Scan for the cell matching the given text and deliver its (X, Y) coordinate at center. 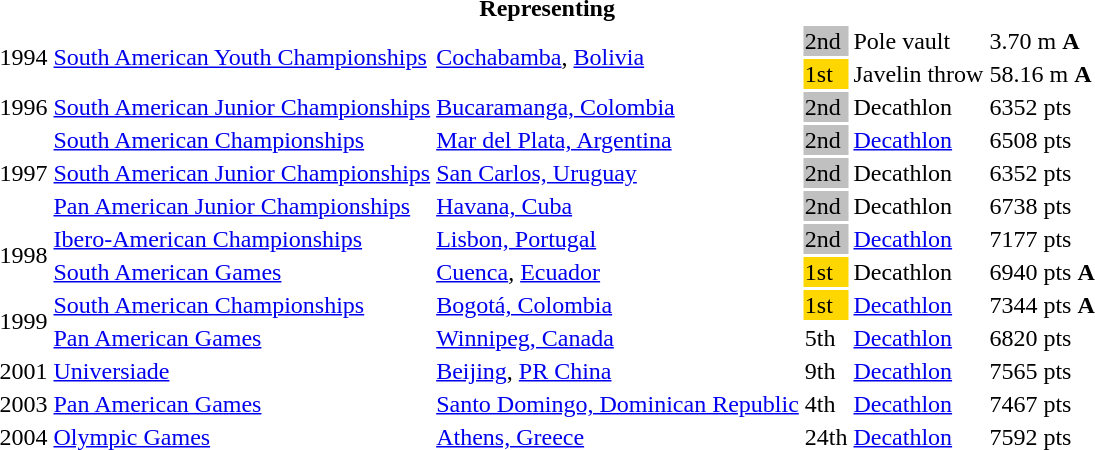
Winnipeg, Canada (618, 338)
Lisbon, Portugal (618, 239)
South American Games (242, 272)
Pan American Junior Championships (242, 206)
Beijing, PR China (618, 371)
Cuenca, Ecuador (618, 272)
Pole vault (918, 41)
Ibero-American Championships (242, 239)
Havana, Cuba (618, 206)
Santo Domingo, Dominican Republic (618, 404)
Universiade (242, 371)
Javelin throw (918, 74)
Mar del Plata, Argentina (618, 140)
5th (826, 338)
4th (826, 404)
Bogotá, Colombia (618, 305)
Bucaramanga, Colombia (618, 107)
South American Youth Championships (242, 58)
San Carlos, Uruguay (618, 173)
Cochabamba, Bolivia (618, 58)
9th (826, 371)
